Scan for the cell matching the given text and deliver its [x, y] coordinate at center. 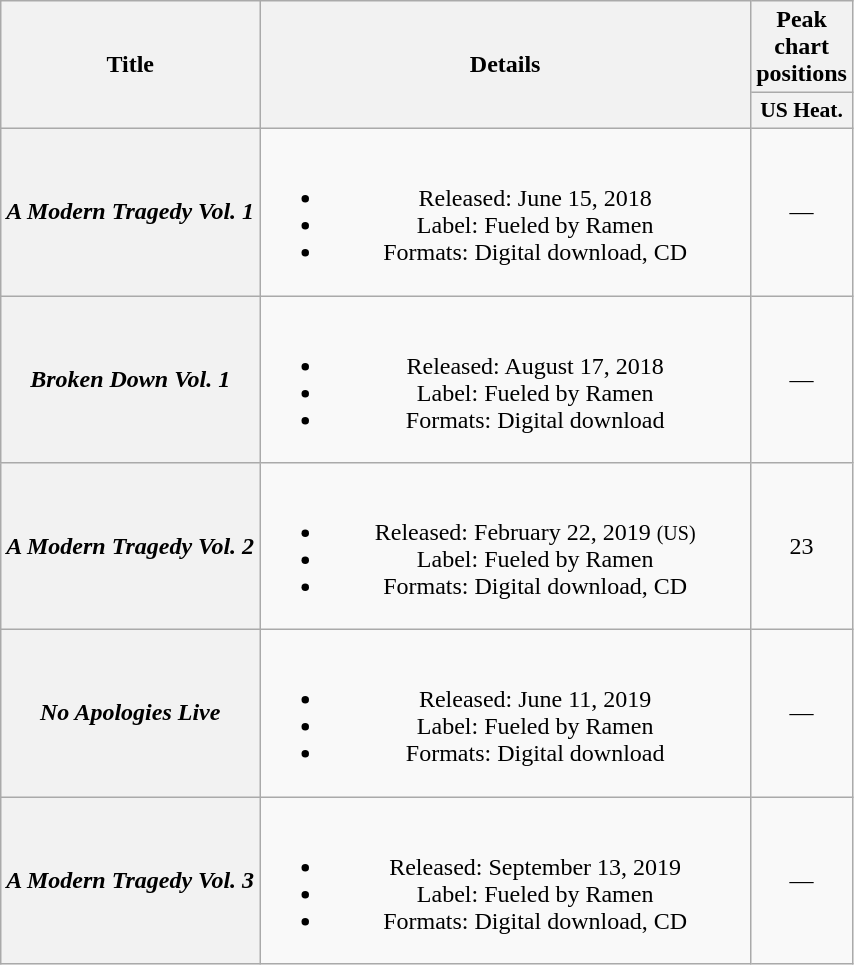
A Modern Tragedy Vol. 3 [130, 880]
US Heat. [802, 111]
Details [506, 65]
Released: June 11, 2019Label: Fueled by RamenFormats: Digital download [506, 714]
A Modern Tragedy Vol. 1 [130, 212]
No Apologies Live [130, 714]
Released: August 17, 2018Label: Fueled by RamenFormats: Digital download [506, 380]
Released: September 13, 2019Label: Fueled by RamenFormats: Digital download, CD [506, 880]
Peak chart positions [802, 47]
Released: February 22, 2019 (US)Label: Fueled by RamenFormats: Digital download, CD [506, 546]
Broken Down Vol. 1 [130, 380]
Title [130, 65]
Released: June 15, 2018Label: Fueled by RamenFormats: Digital download, CD [506, 212]
23 [802, 546]
A Modern Tragedy Vol. 2 [130, 546]
